Search for the cell housing the specified text and yield its [x, y] center coordinate. 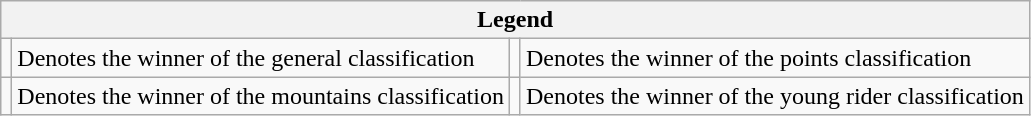
Denotes the winner of the mountains classification [261, 96]
Denotes the winner of the points classification [774, 58]
Denotes the winner of the young rider classification [774, 96]
Denotes the winner of the general classification [261, 58]
Legend [516, 20]
